Find where the given text appears and provide that cell's center as (X, Y) coordinate. 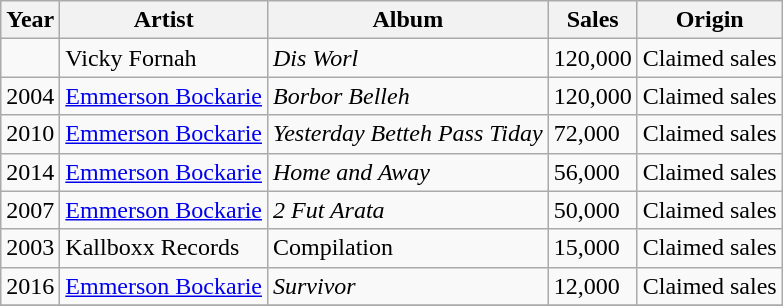
Artist (164, 20)
50,000 (592, 210)
15,000 (592, 248)
2004 (30, 96)
2003 (30, 248)
Yesterday Betteh Pass Tiday (408, 134)
12,000 (592, 286)
Compilation (408, 248)
Year (30, 20)
Vicky Fornah (164, 58)
2010 (30, 134)
2014 (30, 172)
Home and Away (408, 172)
Sales (592, 20)
Dis Worl (408, 58)
Album (408, 20)
72,000 (592, 134)
Origin (710, 20)
Survivor (408, 286)
2 Fut Arata (408, 210)
2016 (30, 286)
Borbor Belleh (408, 96)
2007 (30, 210)
Kallboxx Records (164, 248)
56,000 (592, 172)
